Return (x, y) of the center of cell containing provided text 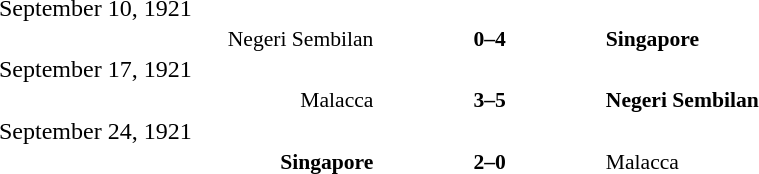
3–5 (489, 100)
0–4 (489, 38)
